From the cell containing the given text, extract its center point as [x, y] coordinate. 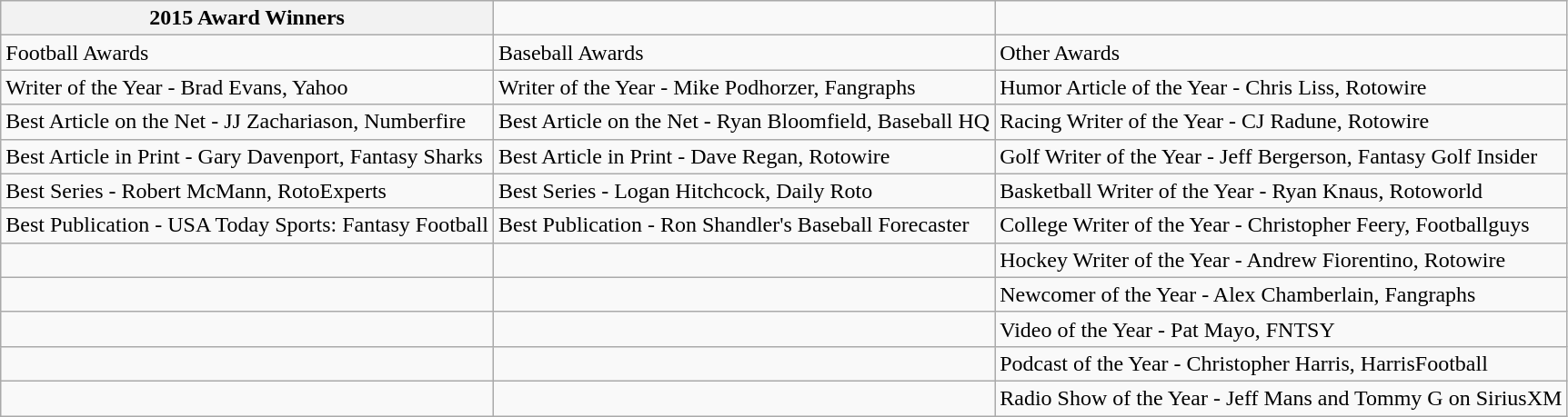
Hockey Writer of the Year - Andrew Fiorentino, Rotowire [1281, 260]
Best Article on the Net - JJ Zachariason, Numberfire [247, 122]
Best Article on the Net - Ryan Bloomfield, Baseball HQ [744, 122]
Basketball Writer of the Year - Ryan Knaus, Rotoworld [1281, 191]
Podcast of the Year - Christopher Harris, HarrisFootball [1281, 363]
Radio Show of the Year - Jeff Mans and Tommy G on SiriusXM [1281, 398]
Writer of the Year - Mike Podhorzer, Fangraphs [744, 87]
Best Article in Print - Dave Regan, Rotowire [744, 156]
Racing Writer of the Year - CJ Radune, Rotowire [1281, 122]
Best Publication - USA Today Sports: Fantasy Football [247, 225]
Best Publication - Ron Shandler's Baseball Forecaster [744, 225]
Baseball Awards [744, 53]
Other Awards [1281, 53]
Best Series - Logan Hitchcock, Daily Roto [744, 191]
Newcomer of the Year - Alex Chamberlain, Fangraphs [1281, 294]
Humor Article of the Year - Chris Liss, Rotowire [1281, 87]
Video of the Year - Pat Mayo, FNTSY [1281, 329]
Best Article in Print - Gary Davenport, Fantasy Sharks [247, 156]
2015 Award Winners [247, 18]
Football Awards [247, 53]
Writer of the Year - Brad Evans, Yahoo [247, 87]
Golf Writer of the Year - Jeff Bergerson, Fantasy Golf Insider [1281, 156]
Best Series - Robert McMann, RotoExperts [247, 191]
College Writer of the Year - Christopher Feery, Footballguys [1281, 225]
